Return (x, y) of the center of cell containing provided text 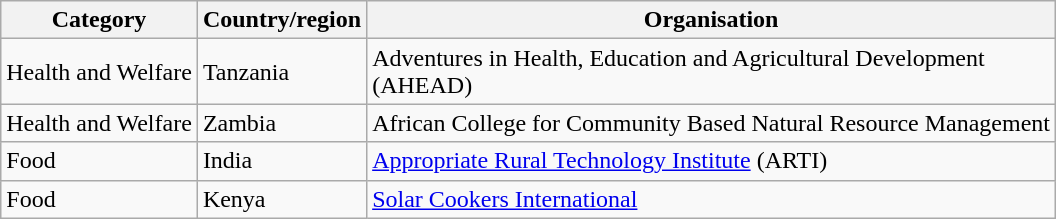
Zambia (282, 123)
African College for Community Based Natural Resource Management (712, 123)
Appropriate Rural Technology Institute (ARTI) (712, 161)
Solar Cookers International (712, 199)
Country/region (282, 20)
Kenya (282, 199)
India (282, 161)
Category (100, 20)
Organisation (712, 20)
Adventures in Health, Education and Agricultural Development(AHEAD) (712, 72)
Tanzania (282, 72)
